Return the (X, Y) coordinate for the center point of the cell that contains the specified text.  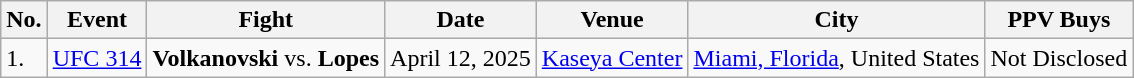
No. (24, 20)
UFC 314 (97, 58)
Kaseya Center (612, 58)
Not Disclosed (1059, 58)
Date (461, 20)
April 12, 2025 (461, 58)
Miami, Florida, United States (836, 58)
Venue (612, 20)
Volkanovski vs. Lopes (266, 58)
PPV Buys (1059, 20)
Fight (266, 20)
City (836, 20)
1. (24, 58)
Event (97, 20)
